Identify which cell holds the provided text, then report its (X, Y) central coordinate. 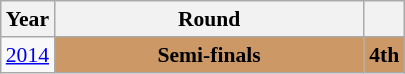
4th (384, 55)
Semi-finals (209, 55)
Year (28, 19)
Round (209, 19)
2014 (28, 55)
